Return [x, y] of the center of cell containing provided text 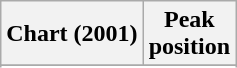
Chart (2001) [72, 34]
Peakposition [189, 34]
